Return the (X, Y) coordinate for the center point of the cell that contains the specified text.  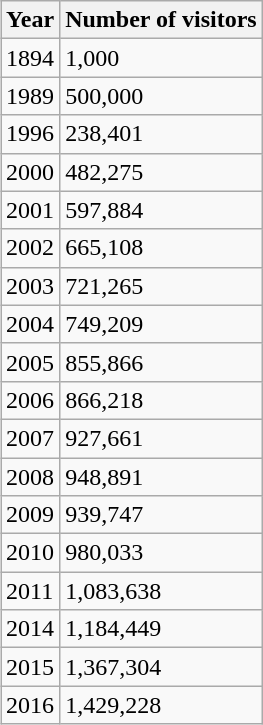
1,000 (162, 58)
2007 (30, 438)
Number of visitors (162, 20)
2016 (30, 705)
866,218 (162, 400)
927,661 (162, 438)
1,367,304 (162, 667)
1,184,449 (162, 629)
2006 (30, 400)
1996 (30, 134)
2005 (30, 362)
939,747 (162, 515)
2009 (30, 515)
2004 (30, 324)
238,401 (162, 134)
2003 (30, 286)
2008 (30, 477)
Year (30, 20)
482,275 (162, 172)
948,891 (162, 477)
2015 (30, 667)
749,209 (162, 324)
1989 (30, 96)
500,000 (162, 96)
855,866 (162, 362)
721,265 (162, 286)
2014 (30, 629)
2010 (30, 553)
2000 (30, 172)
2011 (30, 591)
1,083,638 (162, 591)
665,108 (162, 248)
1,429,228 (162, 705)
1894 (30, 58)
2001 (30, 210)
980,033 (162, 553)
2002 (30, 248)
597,884 (162, 210)
